Scan for the cell matching the given text and deliver its [x, y] coordinate at center. 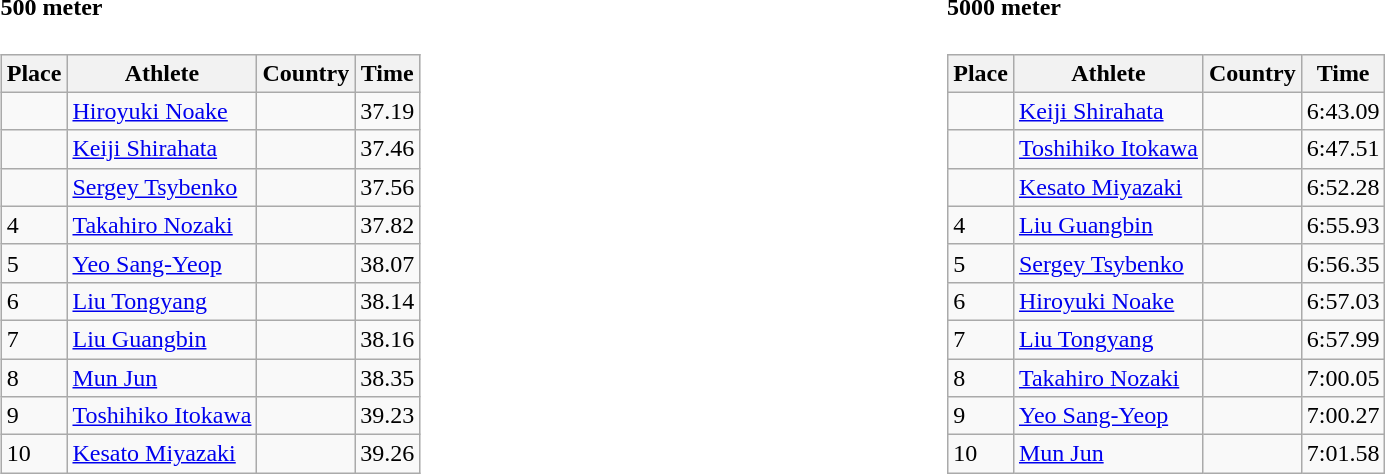
39.26 [388, 454]
6:57.03 [1343, 301]
7:00.27 [1343, 416]
38.07 [388, 263]
6:43.09 [1343, 111]
38.14 [388, 301]
6:47.51 [1343, 149]
38.16 [388, 339]
7:00.05 [1343, 378]
6:57.99 [1343, 339]
37.82 [388, 225]
37.56 [388, 187]
37.19 [388, 111]
6:55.93 [1343, 225]
6:56.35 [1343, 263]
38.35 [388, 378]
37.46 [388, 149]
39.23 [388, 416]
6:52.28 [1343, 187]
7:01.58 [1343, 454]
